Extract the [X, Y] coordinate from the center of the cell holding the provided text.  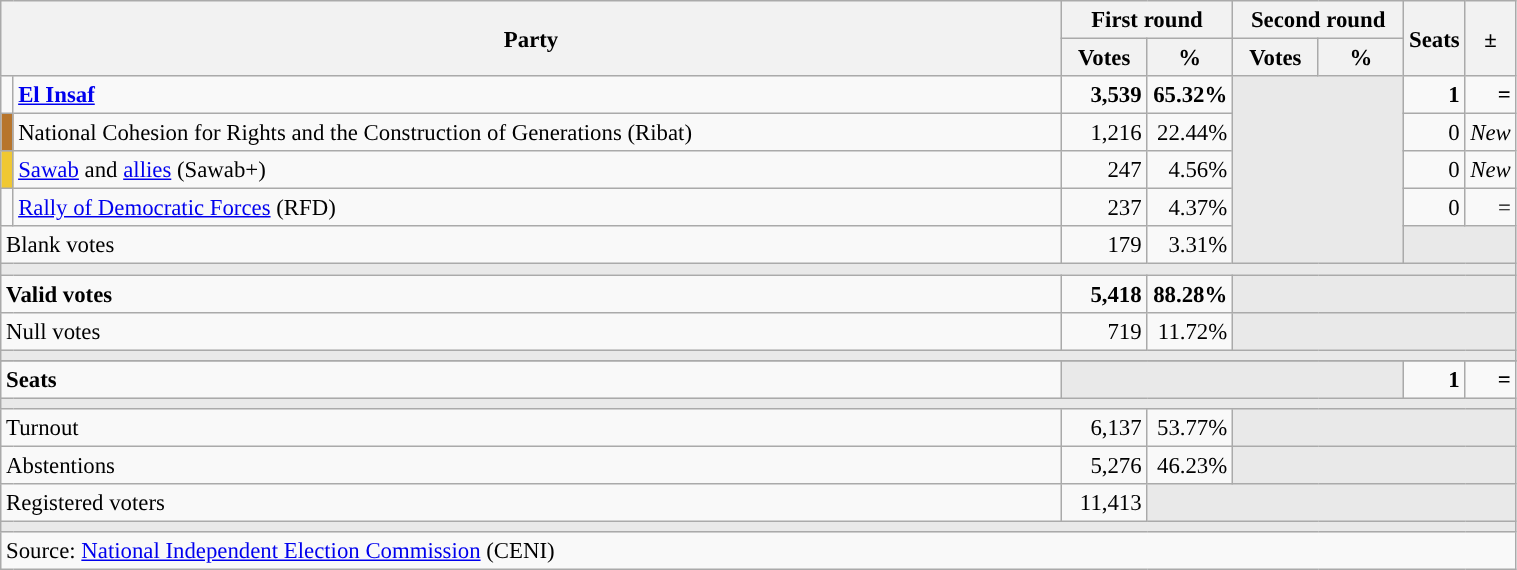
3,539 [1104, 95]
88.28% [1190, 294]
4.56% [1190, 170]
46.23% [1190, 465]
53.77% [1190, 428]
11,413 [1104, 503]
5,418 [1104, 294]
3.31% [1190, 245]
National Cohesion for Rights and the Construction of Generations (Ribat) [537, 133]
719 [1104, 331]
Party [532, 38]
El Insaf [537, 95]
4.37% [1190, 208]
Registered voters [532, 503]
Valid votes [532, 294]
Blank votes [532, 245]
Turnout [532, 428]
Source: National Independent Election Commission (CENI) [758, 551]
22.44% [1190, 133]
Sawab and allies (Sawab+) [537, 170]
179 [1104, 245]
Abstentions [532, 465]
11.72% [1190, 331]
247 [1104, 170]
First round [1146, 20]
Rally of Democratic Forces (RFD) [537, 208]
Null votes [532, 331]
65.32% [1190, 95]
6,137 [1104, 428]
± [1490, 38]
Second round [1318, 20]
237 [1104, 208]
1,216 [1104, 133]
5,276 [1104, 465]
